Find where the given text appears and provide that cell's center as [X, Y] coordinate. 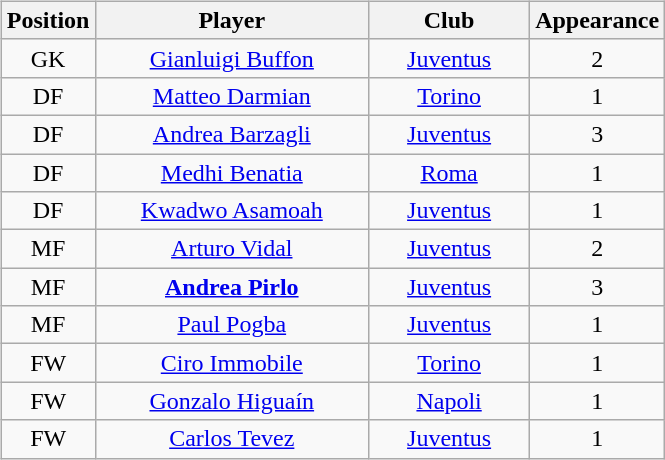
Andrea Barzagli [232, 134]
Kwadwo Asamoah [232, 211]
GK [48, 58]
Carlos Tevez [232, 439]
Appearance [598, 20]
Arturo Vidal [232, 249]
Roma [450, 173]
Medhi Benatia [232, 173]
Gianluigi Buffon [232, 58]
Matteo Darmian [232, 96]
Club [450, 20]
Position [48, 20]
Paul Pogba [232, 325]
Napoli [450, 401]
Gonzalo Higuaín [232, 401]
Andrea Pirlo [232, 287]
Ciro Immobile [232, 363]
Player [232, 20]
